From the cell containing the given text, extract its center point as (x, y) coordinate. 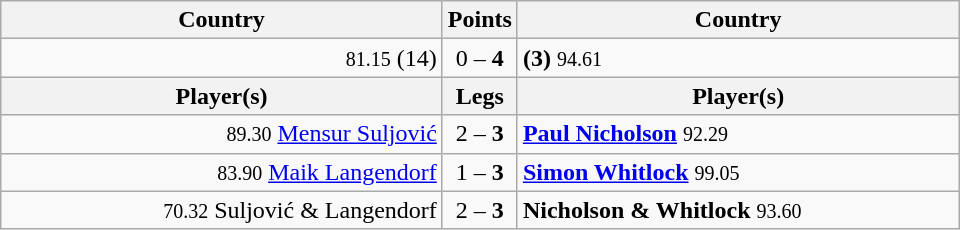
Points (480, 20)
81.15 (14) (222, 58)
89.30 Mensur Suljović (222, 134)
83.90 Maik Langendorf (222, 172)
Simon Whitlock 99.05 (738, 172)
0 – 4 (480, 58)
70.32 Suljović & Langendorf (222, 210)
Legs (480, 96)
Nicholson & Whitlock 93.60 (738, 210)
(3) 94.61 (738, 58)
1 – 3 (480, 172)
Paul Nicholson 92.29 (738, 134)
